Return the [x, y] coordinate for the center point of the cell that contains the specified text.  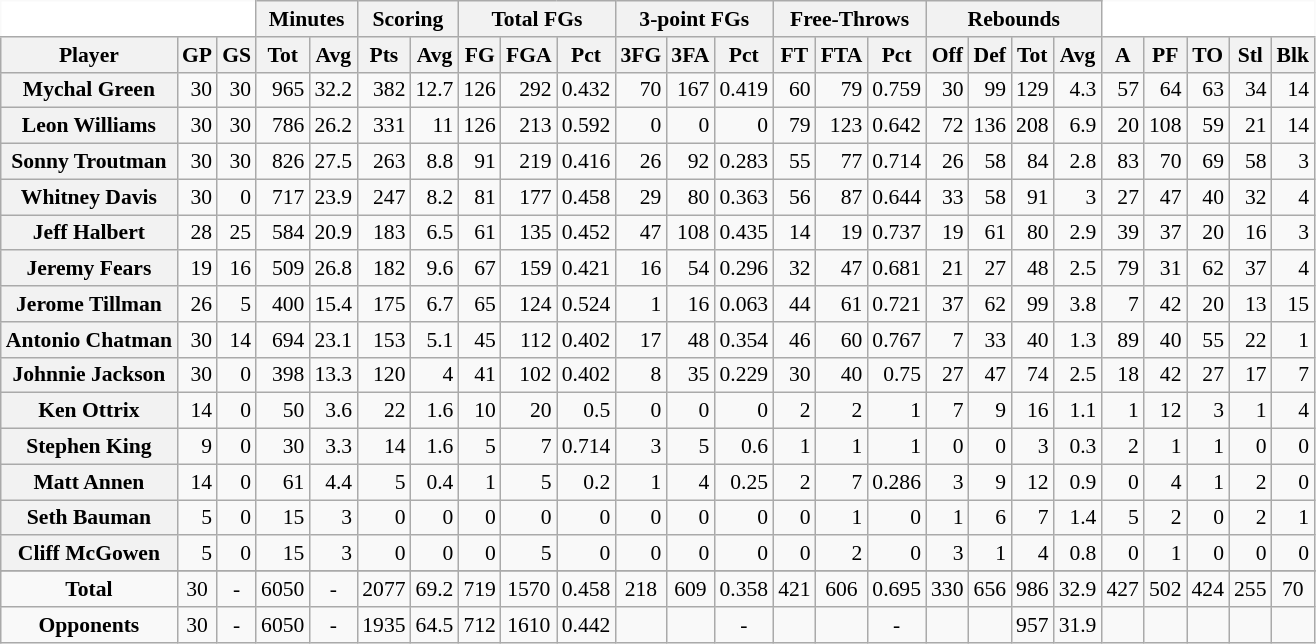
44 [794, 304]
4.4 [333, 482]
159 [529, 269]
Matt Annen [89, 482]
FT [794, 55]
1.3 [1078, 340]
421 [794, 589]
45 [480, 340]
0.416 [586, 162]
Jeff Halbert [89, 233]
0.435 [744, 233]
25 [236, 233]
2.9 [1078, 233]
218 [640, 589]
719 [480, 589]
13.3 [333, 375]
63 [1208, 90]
0.063 [744, 304]
1.4 [1078, 518]
1570 [529, 589]
0.286 [896, 482]
0.296 [744, 269]
0.8 [1078, 554]
26.8 [333, 269]
64.5 [435, 625]
Jeremy Fears [89, 269]
656 [990, 589]
2.8 [1078, 162]
247 [384, 197]
50 [282, 411]
23.1 [333, 340]
0.524 [586, 304]
0.5 [586, 411]
153 [384, 340]
263 [384, 162]
Jerome Tillman [89, 304]
0.229 [744, 375]
3.8 [1078, 304]
Total FGs [536, 19]
0.759 [896, 90]
Off [948, 55]
0.358 [744, 589]
3FA [690, 55]
124 [529, 304]
0.419 [744, 90]
292 [529, 90]
10 [480, 411]
56 [794, 197]
18 [1122, 375]
83 [1122, 162]
Minutes [306, 19]
29 [640, 197]
135 [529, 233]
FGA [529, 55]
400 [282, 304]
Stl [1250, 55]
0.681 [896, 269]
Whitney Davis [89, 197]
175 [384, 304]
0.421 [586, 269]
123 [842, 126]
Ken Ottrix [89, 411]
606 [842, 589]
0.363 [744, 197]
Def [990, 55]
77 [842, 162]
0.452 [586, 233]
213 [529, 126]
0.592 [586, 126]
584 [282, 233]
1935 [384, 625]
Free-Throws [850, 19]
FG [480, 55]
6 [990, 518]
0.9 [1078, 482]
39 [1122, 233]
26.2 [333, 126]
957 [1032, 625]
330 [948, 589]
0.432 [586, 90]
92 [690, 162]
Rebounds [1014, 19]
57 [1122, 90]
0.283 [744, 162]
208 [1032, 126]
219 [529, 162]
0.442 [586, 625]
0.2 [586, 482]
84 [1032, 162]
826 [282, 162]
382 [384, 90]
Cliff McGowen [89, 554]
0.737 [896, 233]
167 [690, 90]
112 [529, 340]
502 [1166, 589]
72 [948, 126]
15.4 [333, 304]
31 [1166, 269]
32.9 [1078, 589]
32.2 [333, 90]
Stephen King [89, 447]
89 [1122, 340]
46 [794, 340]
Antonio Chatman [89, 340]
13 [1250, 304]
27.5 [333, 162]
986 [1032, 589]
424 [1208, 589]
6.7 [435, 304]
54 [690, 269]
102 [529, 375]
Sonny Troutman [89, 162]
3.6 [333, 411]
120 [384, 375]
3-point FGs [694, 19]
74 [1032, 375]
331 [384, 126]
177 [529, 197]
TO [1208, 55]
Player [89, 55]
786 [282, 126]
28 [197, 233]
11 [435, 126]
694 [282, 340]
712 [480, 625]
Leon Williams [89, 126]
0.25 [744, 482]
A [1122, 55]
12.7 [435, 90]
Scoring [408, 19]
Pts [384, 55]
65 [480, 304]
255 [1250, 589]
41 [480, 375]
0.4 [435, 482]
31.9 [1078, 625]
Mychal Green [89, 90]
Total [89, 589]
FTA [842, 55]
9.6 [435, 269]
609 [690, 589]
0.767 [896, 340]
3.3 [333, 447]
0.354 [744, 340]
34 [1250, 90]
67 [480, 269]
0.695 [896, 589]
183 [384, 233]
427 [1122, 589]
Seth Bauman [89, 518]
1610 [529, 625]
4.3 [1078, 90]
0.644 [896, 197]
8 [640, 375]
129 [1032, 90]
0.721 [896, 304]
GS [236, 55]
0.3 [1078, 447]
Blk [1294, 55]
136 [990, 126]
965 [282, 90]
2077 [384, 589]
8.8 [435, 162]
0.75 [896, 375]
5.1 [435, 340]
6.5 [435, 233]
6.9 [1078, 126]
69 [1208, 162]
Johnnie Jackson [89, 375]
PF [1166, 55]
509 [282, 269]
35 [690, 375]
398 [282, 375]
3FG [640, 55]
59 [1208, 126]
GP [197, 55]
87 [842, 197]
0.642 [896, 126]
Opponents [89, 625]
69.2 [435, 589]
0.6 [744, 447]
1.1 [1078, 411]
20.9 [333, 233]
8.2 [435, 197]
81 [480, 197]
182 [384, 269]
64 [1166, 90]
23.9 [333, 197]
717 [282, 197]
